Pinpoint the cell where the given text exists, returning its (x, y) midpoint coordinate. 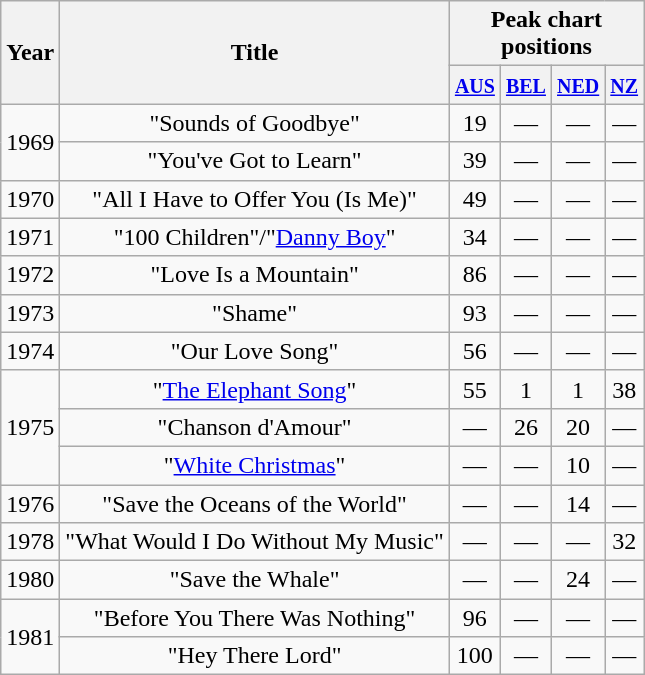
96 (474, 618)
38 (624, 389)
AUS (474, 85)
"You've Got to Learn" (255, 161)
1971 (30, 237)
Peak chartpositions (546, 34)
Title (255, 52)
"Sounds of Goodbye" (255, 123)
"Our Love Song" (255, 351)
32 (624, 542)
1976 (30, 503)
34 (474, 237)
"Hey There Lord" (255, 656)
"Chanson d'Amour" (255, 427)
1980 (30, 580)
19 (474, 123)
1974 (30, 351)
"White Christmas" (255, 465)
1975 (30, 427)
1970 (30, 199)
1978 (30, 542)
1981 (30, 637)
"What Would I Do Without My Music" (255, 542)
24 (578, 580)
"Save the Oceans of the World" (255, 503)
"100 Children"/"Danny Boy" (255, 237)
39 (474, 161)
93 (474, 313)
Year (30, 52)
56 (474, 351)
"Before You There Was Nothing" (255, 618)
"All I Have to Offer You (Is Me)" (255, 199)
NZ (624, 85)
"The Elephant Song" (255, 389)
1973 (30, 313)
"Shame" (255, 313)
NED (578, 85)
10 (578, 465)
20 (578, 427)
14 (578, 503)
55 (474, 389)
"Save the Whale" (255, 580)
86 (474, 275)
100 (474, 656)
"Love Is a Mountain" (255, 275)
1969 (30, 142)
26 (526, 427)
BEL (526, 85)
49 (474, 199)
1972 (30, 275)
